Search for the cell housing the specified text and yield its (x, y) center coordinate. 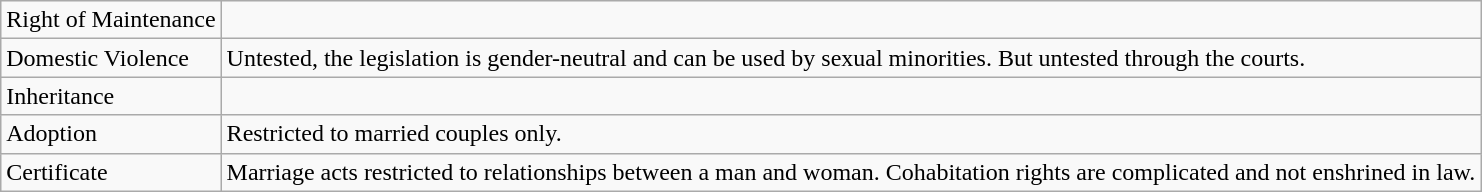
Restricted to married couples only. (851, 134)
Domestic Violence (111, 58)
Marriage acts restricted to relationships between a man and woman. Cohabitation rights are complicated and not enshrined in law. (851, 172)
Certificate (111, 172)
Untested, the legislation is gender-neutral and can be used by sexual minorities. But untested through the courts. (851, 58)
Adoption (111, 134)
Inheritance (111, 96)
Right of Maintenance (111, 20)
